Pinpoint the cell where the given text exists, returning its (X, Y) midpoint coordinate. 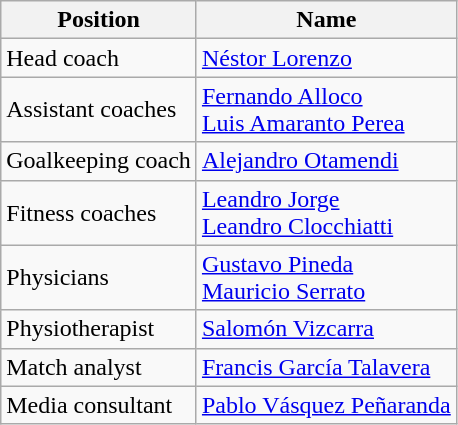
Pablo Vásquez Peñaranda (326, 405)
Physiotherapist (99, 329)
Position (99, 20)
Francis García Talavera (326, 367)
Alejandro Otamendi (326, 161)
Gustavo Pineda Mauricio Serrato (326, 278)
Name (326, 20)
Media consultant (99, 405)
Néstor Lorenzo (326, 58)
Assistant coaches (99, 110)
Physicians (99, 278)
Fernando Alloco Luis Amaranto Perea (326, 110)
Match analyst (99, 367)
Salomón Vizcarra (326, 329)
Goalkeeping coach (99, 161)
Leandro Jorge Leandro Clocchiatti (326, 212)
Head coach (99, 58)
Fitness coaches (99, 212)
